For the text-containing cell, return its midpoint in [x, y] coordinate format. 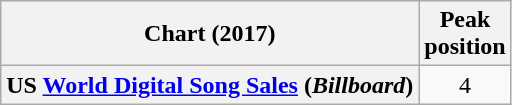
US World Digital Song Sales (Billboard) [210, 85]
4 [465, 85]
Chart (2017) [210, 34]
Peakposition [465, 34]
